For the text-containing cell, return its midpoint in (X, Y) coordinate format. 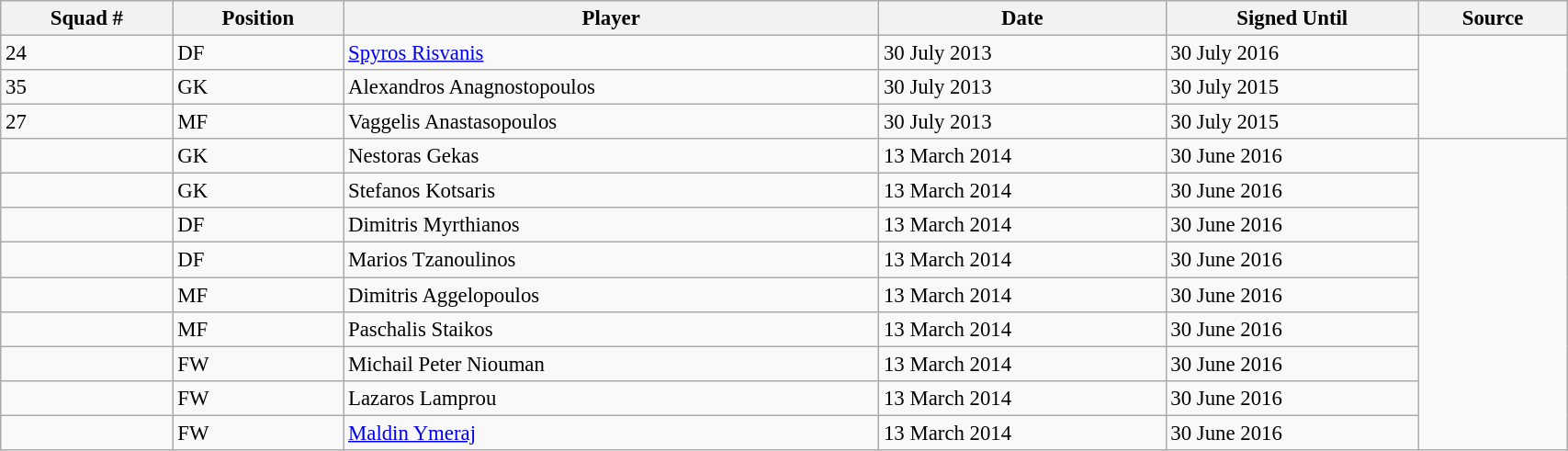
27 (86, 122)
Nestoras Gekas (612, 156)
Stefanos Kotsaris (612, 191)
Squad # (86, 18)
Dimitris Myrthianos (612, 225)
Source (1492, 18)
Signed Until (1292, 18)
Marios Tzanoulinos (612, 260)
Michail Peter Niouman (612, 364)
Maldin Ymeraj (612, 433)
24 (86, 53)
Alexandros Anagnostopoulos (612, 87)
30 July 2016 (1292, 53)
Lazaros Lamprou (612, 398)
Position (258, 18)
Paschalis Staikos (612, 329)
Date (1022, 18)
Dimitris Aggelopoulos (612, 295)
Spyros Risvanis (612, 53)
Vaggelis Anastasopoulos (612, 122)
Player (612, 18)
35 (86, 87)
